Search for the cell housing the specified text and yield its (X, Y) center coordinate. 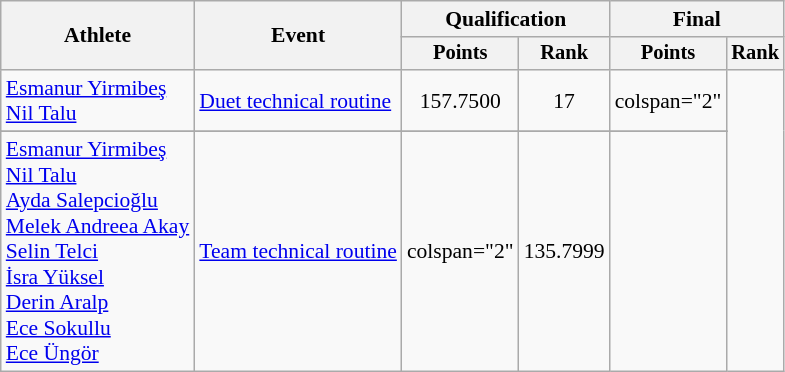
Athlete (98, 36)
135.7999 (564, 252)
17 (564, 100)
Esmanur YirmibeşNil Talu (98, 100)
Qualification (506, 19)
Event (298, 36)
Team technical routine (298, 252)
Esmanur YirmibeşNil TaluAyda SalepcioğluMelek Andreea AkaySelin Telciİsra YükselDerin AralpEce SokulluEce Üngör (98, 252)
Duet technical routine (298, 100)
Final (697, 19)
157.7500 (460, 100)
